Find where the given text appears and provide that cell's center as (X, Y) coordinate. 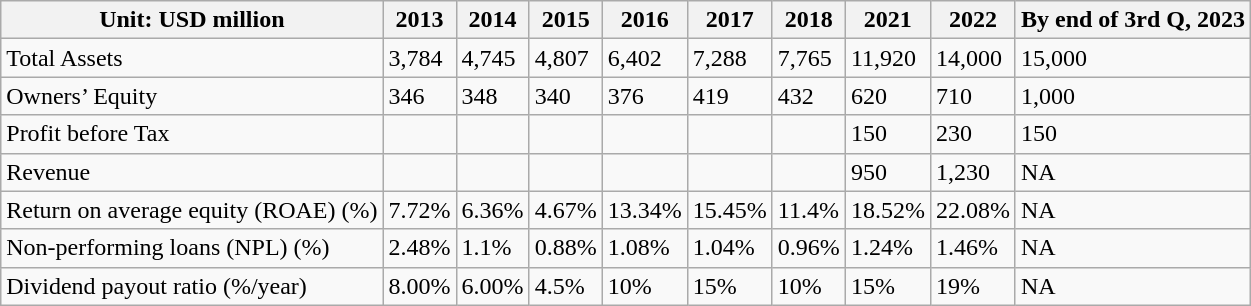
1.08% (644, 248)
2013 (420, 20)
1,230 (972, 172)
950 (888, 172)
1,000 (1132, 96)
11.4% (808, 210)
Return on average equity (ROAE) (%) (192, 210)
2021 (888, 20)
4.5% (566, 286)
348 (492, 96)
Total Assets (192, 58)
0.96% (808, 248)
2016 (644, 20)
1.24% (888, 248)
Dividend payout ratio (%/year) (192, 286)
419 (730, 96)
1.46% (972, 248)
620 (888, 96)
2014 (492, 20)
Unit: USD million (192, 20)
1.1% (492, 248)
22.08% (972, 210)
710 (972, 96)
4.67% (566, 210)
376 (644, 96)
By end of 3rd Q, 2023 (1132, 20)
6.00% (492, 286)
2.48% (420, 248)
2015 (566, 20)
11,920 (888, 58)
15.45% (730, 210)
340 (566, 96)
19% (972, 286)
7.72% (420, 210)
Non-performing loans (NPL) (%) (192, 248)
18.52% (888, 210)
3,784 (420, 58)
6.36% (492, 210)
Profit before Tax (192, 134)
4,745 (492, 58)
7,765 (808, 58)
432 (808, 96)
2022 (972, 20)
4,807 (566, 58)
2017 (730, 20)
15,000 (1132, 58)
346 (420, 96)
230 (972, 134)
Revenue (192, 172)
13.34% (644, 210)
Owners’ Equity (192, 96)
0.88% (566, 248)
2018 (808, 20)
14,000 (972, 58)
7,288 (730, 58)
8.00% (420, 286)
1.04% (730, 248)
6,402 (644, 58)
